Locate the cell with the specified text and output its (x, y) center coordinate. 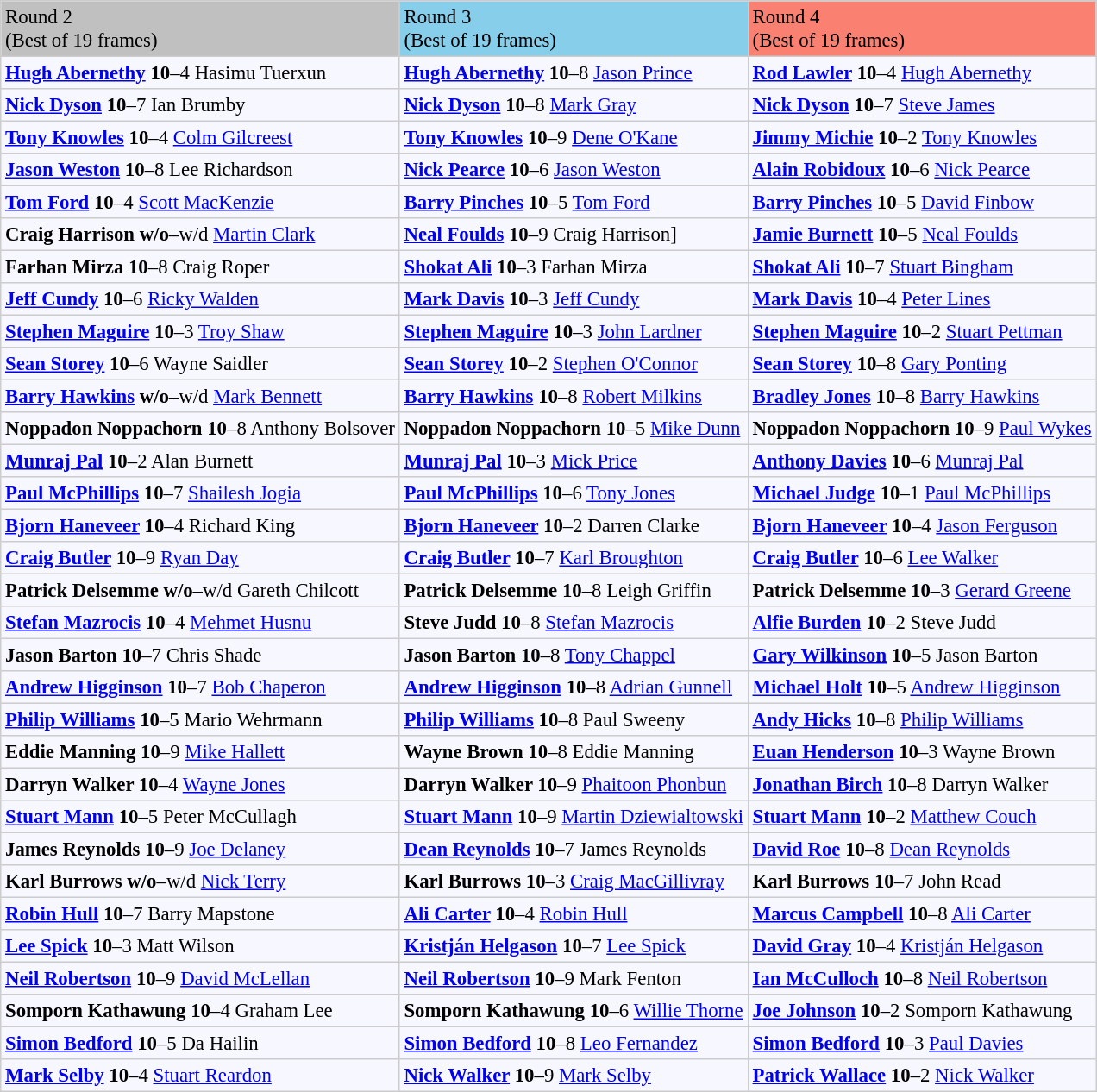
Bjorn Haneveer 10–2 Darren Clarke (574, 525)
Alain Robidoux 10–6 Nick Pearce (922, 170)
Anthony Davies 10–6 Munraj Pal (922, 461)
Neil Robertson 10–9 Mark Fenton (574, 978)
Andy Hicks 10–8 Philip Williams (922, 719)
Lee Spick 10–3 Matt Wilson (200, 946)
Munraj Pal 10–2 Alan Burnett (200, 461)
Stuart Mann 10–5 Peter McCullagh (200, 817)
Darryn Walker 10–9 Phaitoon Phonbun (574, 784)
Ali Carter 10–4 Robin Hull (574, 913)
Patrick Wallace 10–2 Nick Walker (922, 1076)
Simon Bedford 10–3 Paul Davies (922, 1043)
Sean Storey 10–2 Stephen O'Connor (574, 364)
Tom Ford 10–4 Scott MacKenzie (200, 202)
Paul McPhillips 10–6 Tony Jones (574, 493)
Barry Pinches 10–5 David Finbow (922, 202)
Tony Knowles 10–4 Colm Gilcreest (200, 137)
David Gray 10–4 Kristján Helgason (922, 946)
Hugh Abernethy 10–8 Jason Prince (574, 72)
Karl Burrows w/o–w/d Nick Terry (200, 882)
Neal Foulds 10–9 Craig Harrison] (574, 235)
Nick Dyson 10–7 Steve James (922, 105)
Munraj Pal 10–3 Mick Price (574, 461)
Shokat Ali 10–3 Farhan Mirza (574, 267)
James Reynolds 10–9 Joe Delaney (200, 849)
Stephen Maguire 10–2 Stuart Pettman (922, 331)
Noppadon Noppachorn 10–8 Anthony Bolsover (200, 429)
Karl Burrows 10–3 Craig MacGillivray (574, 882)
Robin Hull 10–7 Barry Mapstone (200, 913)
Hugh Abernethy 10–4 Hasimu Tuerxun (200, 72)
Patrick Delsemme 10–3 Gerard Greene (922, 590)
Mark Selby 10–4 Stuart Reardon (200, 1076)
Paul McPhillips 10–7 Shailesh Jogia (200, 493)
Barry Hawkins w/o–w/d Mark Bennett (200, 396)
Barry Pinches 10–5 Tom Ford (574, 202)
Somporn Kathawung 10–4 Graham Lee (200, 1011)
Craig Butler 10–6 Lee Walker (922, 558)
Neil Robertson 10–9 David McLellan (200, 978)
Marcus Campbell 10–8 Ali Carter (922, 913)
Bjorn Haneveer 10–4 Richard King (200, 525)
Jamie Burnett 10–5 Neal Foulds (922, 235)
Nick Dyson 10–8 Mark Gray (574, 105)
Shokat Ali 10–7 Stuart Bingham (922, 267)
Jason Barton 10–7 Chris Shade (200, 655)
Craig Butler 10–9 Ryan Day (200, 558)
Stefan Mazrocis 10–4 Mehmet Husnu (200, 623)
Alfie Burden 10–2 Steve Judd (922, 623)
Wayne Brown 10–8 Eddie Manning (574, 752)
Round 2(Best of 19 frames) (200, 28)
Stuart Mann 10–2 Matthew Couch (922, 817)
Craig Harrison w/o–w/d Martin Clark (200, 235)
Philip Williams 10–8 Paul Sweeny (574, 719)
Round 4(Best of 19 frames) (922, 28)
Andrew Higginson 10–7 Bob Chaperon (200, 687)
Jonathan Birch 10–8 Darryn Walker (922, 784)
Rod Lawler 10–4 Hugh Abernethy (922, 72)
Mark Davis 10–4 Peter Lines (922, 299)
Somporn Kathawung 10–6 Willie Thorne (574, 1011)
Farhan Mirza 10–8 Craig Roper (200, 267)
Nick Walker 10–9 Mark Selby (574, 1076)
Andrew Higginson 10–8 Adrian Gunnell (574, 687)
Craig Butler 10–7 Karl Broughton (574, 558)
Round 3(Best of 19 frames) (574, 28)
Noppadon Noppachorn 10–5 Mike Dunn (574, 429)
Michael Holt 10–5 Andrew Higginson (922, 687)
Jeff Cundy 10–6 Ricky Walden (200, 299)
Darryn Walker 10–4 Wayne Jones (200, 784)
Barry Hawkins 10–8 Robert Milkins (574, 396)
Bjorn Haneveer 10–4 Jason Ferguson (922, 525)
Steve Judd 10–8 Stefan Mazrocis (574, 623)
Michael Judge 10–1 Paul McPhillips (922, 493)
Jason Barton 10–8 Tony Chappel (574, 655)
Jimmy Michie 10–2 Tony Knowles (922, 137)
Patrick Delsemme w/o–w/d Gareth Chilcott (200, 590)
Philip Williams 10–5 Mario Wehrmann (200, 719)
Stuart Mann 10–9 Martin Dziewialtowski (574, 817)
Bradley Jones 10–8 Barry Hawkins (922, 396)
Kristján Helgason 10–7 Lee Spick (574, 946)
Dean Reynolds 10–7 James Reynolds (574, 849)
Sean Storey 10–6 Wayne Saidler (200, 364)
David Roe 10–8 Dean Reynolds (922, 849)
Jason Weston 10–8 Lee Richardson (200, 170)
Sean Storey 10–8 Gary Ponting (922, 364)
Eddie Manning 10–9 Mike Hallett (200, 752)
Karl Burrows 10–7 John Read (922, 882)
Tony Knowles 10–9 Dene O'Kane (574, 137)
Joe Johnson 10–2 Somporn Kathawung (922, 1011)
Noppadon Noppachorn 10–9 Paul Wykes (922, 429)
Gary Wilkinson 10–5 Jason Barton (922, 655)
Euan Henderson 10–3 Wayne Brown (922, 752)
Simon Bedford 10–5 Da Hailin (200, 1043)
Simon Bedford 10–8 Leo Fernandez (574, 1043)
Patrick Delsemme 10–8 Leigh Griffin (574, 590)
Ian McCulloch 10–8 Neil Robertson (922, 978)
Nick Dyson 10–7 Ian Brumby (200, 105)
Mark Davis 10–3 Jeff Cundy (574, 299)
Stephen Maguire 10–3 John Lardner (574, 331)
Stephen Maguire 10–3 Troy Shaw (200, 331)
Nick Pearce 10–6 Jason Weston (574, 170)
